Identify which cell holds the provided text, then report its (x, y) central coordinate. 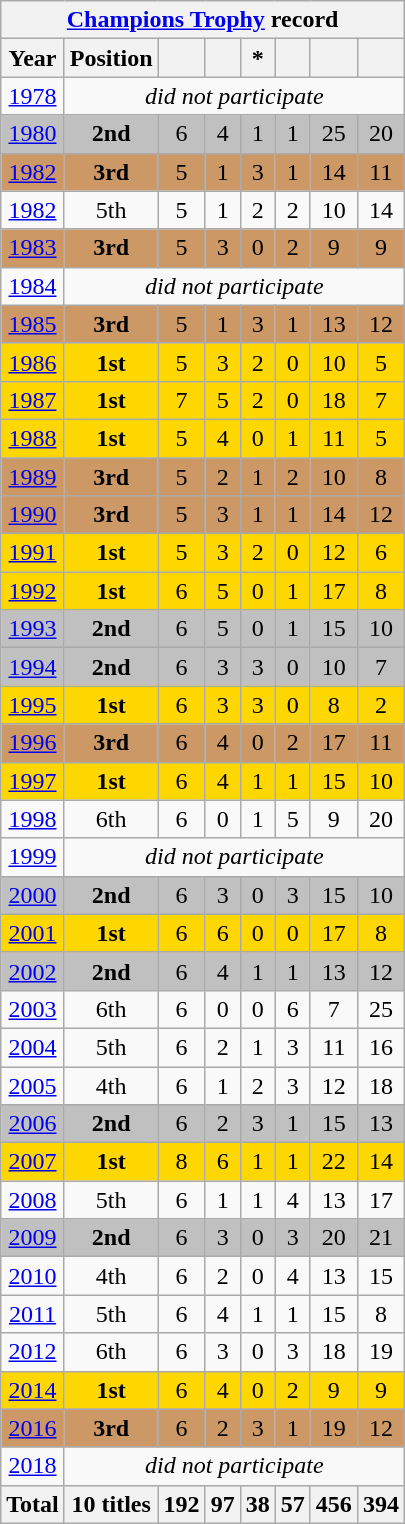
2004 (33, 1047)
* (258, 58)
1989 (33, 477)
2010 (33, 1276)
2006 (33, 1124)
1991 (33, 553)
2000 (33, 895)
456 (334, 1504)
97 (222, 1504)
1996 (33, 743)
38 (258, 1504)
1980 (33, 134)
Position (111, 58)
22 (334, 1162)
1984 (33, 286)
2001 (33, 933)
2009 (33, 1238)
1992 (33, 591)
394 (380, 1504)
192 (182, 1504)
10 titles (111, 1504)
1993 (33, 629)
Year (33, 58)
1987 (33, 400)
2011 (33, 1314)
2005 (33, 1085)
16 (380, 1047)
1986 (33, 362)
1990 (33, 515)
1999 (33, 857)
Champions Trophy record (203, 20)
1995 (33, 705)
2007 (33, 1162)
1997 (33, 781)
57 (292, 1504)
2014 (33, 1390)
Total (33, 1504)
2008 (33, 1200)
1988 (33, 438)
1998 (33, 819)
1994 (33, 667)
2012 (33, 1352)
1985 (33, 324)
2016 (33, 1428)
2018 (33, 1466)
1983 (33, 248)
21 (380, 1238)
1978 (33, 96)
2003 (33, 1009)
2002 (33, 971)
